Locate the cell with the specified text and output its (X, Y) center coordinate. 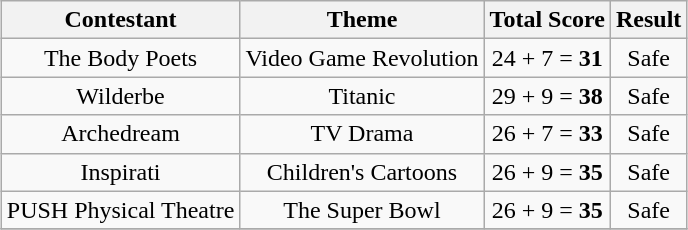
Contestant (120, 20)
26 + 7 = 33 (547, 134)
The Body Poets (120, 58)
Result (648, 20)
Archedream (120, 134)
Theme (362, 20)
24 + 7 = 31 (547, 58)
Titanic (362, 96)
Video Game Revolution (362, 58)
Total Score (547, 20)
Inspirati (120, 172)
Children's Cartoons (362, 172)
The Super Bowl (362, 210)
29 + 9 = 38 (547, 96)
Wilderbe (120, 96)
TV Drama (362, 134)
PUSH Physical Theatre (120, 210)
